From the cell containing the given text, extract its center point as [x, y] coordinate. 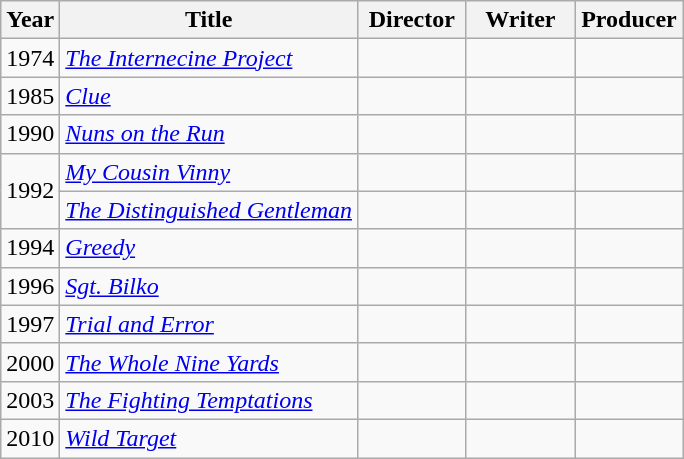
The Internecine Project [209, 58]
2000 [30, 362]
1974 [30, 58]
The Whole Nine Yards [209, 362]
1990 [30, 134]
1985 [30, 96]
Title [209, 20]
Sgt. Bilko [209, 286]
Director [412, 20]
Trial and Error [209, 324]
1994 [30, 248]
The Fighting Temptations [209, 400]
2003 [30, 400]
Greedy [209, 248]
Producer [630, 20]
Nuns on the Run [209, 134]
Clue [209, 96]
1996 [30, 286]
1997 [30, 324]
Wild Target [209, 438]
2010 [30, 438]
1992 [30, 191]
The Distinguished Gentleman [209, 210]
My Cousin Vinny [209, 172]
Writer [520, 20]
Year [30, 20]
